Pinpoint the cell where the given text exists, returning its (x, y) midpoint coordinate. 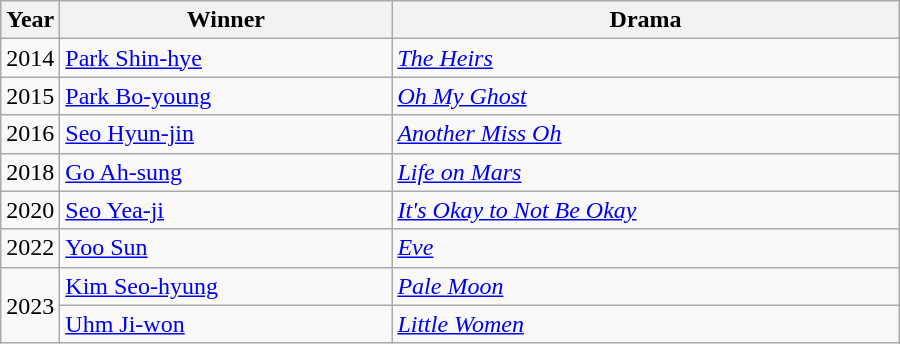
Eve (646, 248)
2014 (30, 58)
Park Bo-young (226, 96)
It's Okay to Not Be Okay (646, 210)
2018 (30, 172)
Yoo Sun (226, 248)
Park Shin-hye (226, 58)
Pale Moon (646, 286)
Another Miss Oh (646, 134)
Go Ah-sung (226, 172)
Winner (226, 20)
Uhm Ji-won (226, 324)
Life on Mars (646, 172)
2020 (30, 210)
2023 (30, 305)
The Heirs (646, 58)
2022 (30, 248)
2016 (30, 134)
Drama (646, 20)
Kim Seo-hyung (226, 286)
Seo Yea-ji (226, 210)
Year (30, 20)
2015 (30, 96)
Little Women (646, 324)
Seo Hyun-jin (226, 134)
Oh My Ghost (646, 96)
